Scan for the cell matching the given text and deliver its (X, Y) coordinate at center. 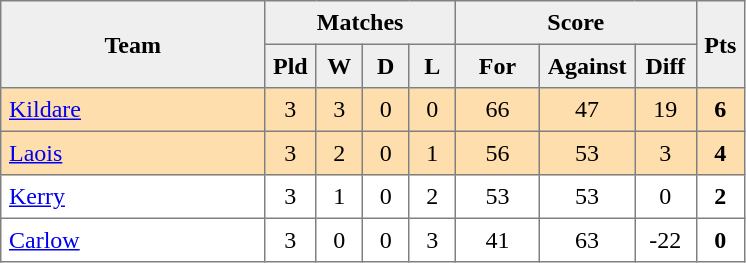
Team (133, 44)
41 (497, 240)
Score (576, 23)
L (432, 66)
Laois (133, 153)
Carlow (133, 240)
19 (666, 110)
47 (586, 110)
56 (497, 153)
Diff (666, 66)
D (385, 66)
63 (586, 240)
-22 (666, 240)
Pld (290, 66)
66 (497, 110)
Against (586, 66)
6 (720, 110)
4 (720, 153)
Kerry (133, 197)
For (497, 66)
Pts (720, 44)
W (339, 66)
Matches (360, 23)
Kildare (133, 110)
